Scan for the cell matching the given text and deliver its [X, Y] coordinate at center. 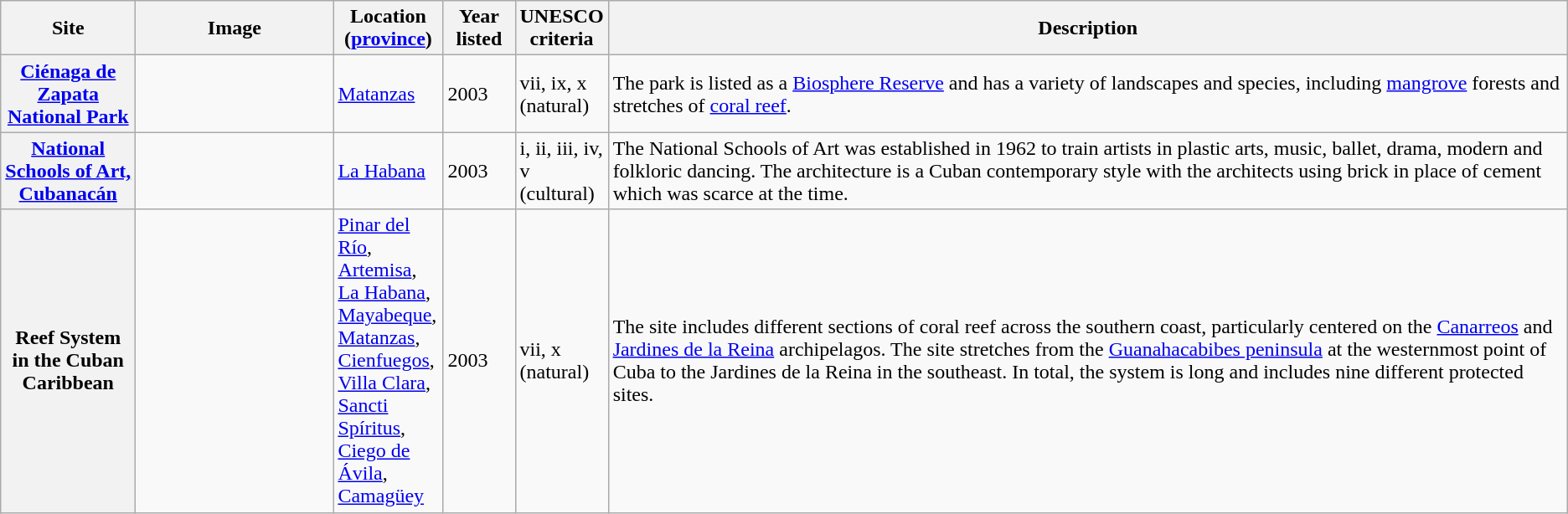
La Habana [389, 171]
vii, ix, x (natural) [561, 94]
Ciénaga de Zapata National Park [69, 94]
Site [69, 28]
Pinar del Río, Artemisa, La Habana, Mayabeque, Matanzas, Cienfuegos, Villa Clara, Sancti Spíritus, Ciego de Ávila, Camagüey [389, 361]
The park is listed as a Biosphere Reserve and has a variety of landscapes and species, including mangrove forests and stretches of coral reef. [1087, 94]
National Schools of Art, Cubanacán [69, 171]
Reef System in the Cuban Caribbean [69, 361]
Image [235, 28]
vii, x (natural) [561, 361]
Matanzas [389, 94]
Location (province) [389, 28]
UNESCO criteria [561, 28]
i, ii, iii, iv, v (cultural) [561, 171]
Year listed [479, 28]
Description [1087, 28]
